Detect which cell encompasses the target text, then output its [x, y] center coordinate. 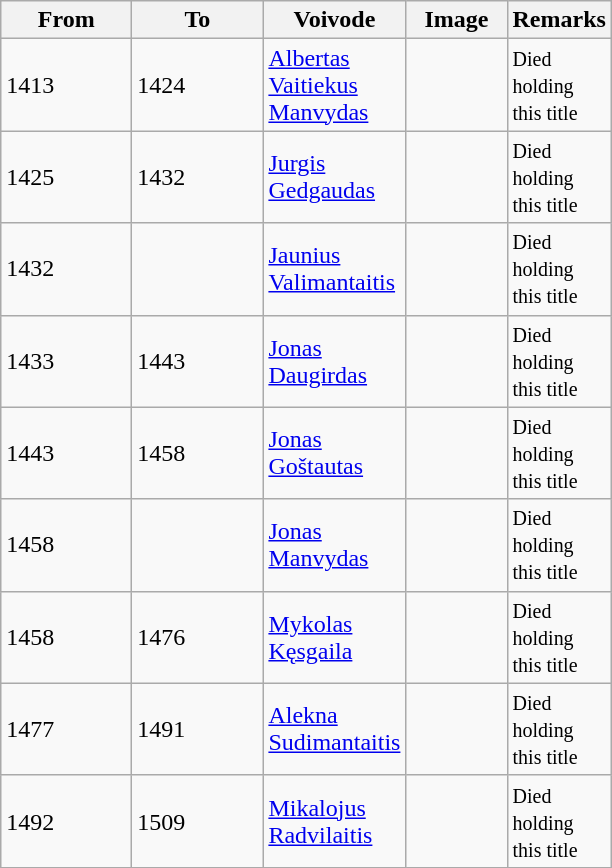
Jonas Daugirdas [334, 361]
Albertas Vaitiekus Manvydas [334, 85]
Jaunius Valimantaitis [334, 269]
1509 [198, 821]
1477 [66, 729]
Image [456, 20]
1433 [66, 361]
Alekna Sudimantaitis [334, 729]
Jonas Manvydas [334, 545]
Mikalojus Radvilaitis [334, 821]
Jurgis Gedgaudas [334, 177]
From [66, 20]
1413 [66, 85]
1476 [198, 637]
1425 [66, 177]
1492 [66, 821]
Jonas Goštautas [334, 453]
Remarks [559, 20]
1491 [198, 729]
To [198, 20]
Voivode [334, 20]
Mykolas Kęsgaila [334, 637]
1424 [198, 85]
